Detect which cell encompasses the target text, then output its (X, Y) center coordinate. 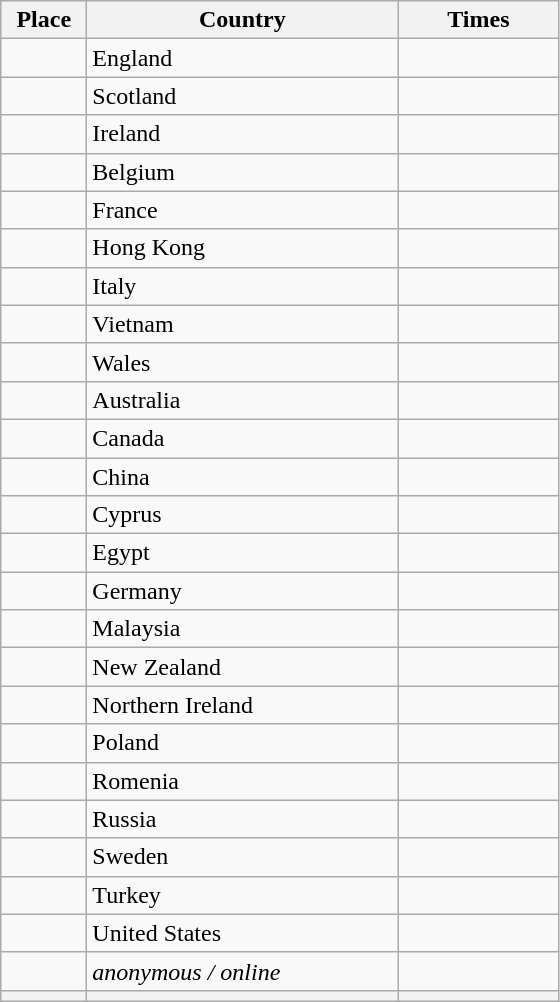
Italy (242, 286)
Germany (242, 591)
Hong Kong (242, 248)
Ireland (242, 134)
Canada (242, 438)
anonymous / online (242, 971)
United States (242, 933)
Wales (242, 362)
New Zealand (242, 667)
Belgium (242, 172)
Place (44, 20)
Australia (242, 400)
Vietnam (242, 324)
Scotland (242, 96)
Russia (242, 819)
Sweden (242, 857)
China (242, 477)
Times (478, 20)
England (242, 58)
Egypt (242, 553)
Romenia (242, 781)
France (242, 210)
Malaysia (242, 629)
Country (242, 20)
Cyprus (242, 515)
Turkey (242, 895)
Northern Ireland (242, 705)
Poland (242, 743)
